Output the (X, Y) coordinate of the center of the cell containing the given text.  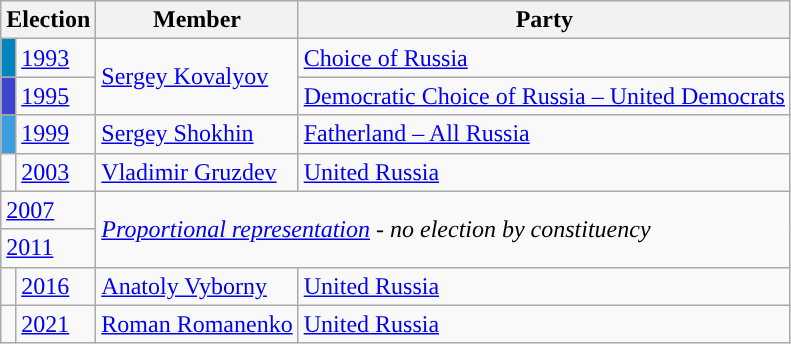
1999 (56, 134)
Choice of Russia (544, 58)
2003 (56, 172)
2007 (48, 210)
1993 (56, 58)
Roman Romanenko (197, 324)
Fatherland – All Russia (544, 134)
2021 (56, 324)
Democratic Choice of Russia – United Democrats (544, 96)
1995 (56, 96)
Sergey Kovalyov (197, 77)
Vladimir Gruzdev (197, 172)
Member (197, 20)
Proportional representation - no election by constituency (444, 229)
Anatoly Vyborny (197, 286)
Sergey Shokhin (197, 134)
2016 (56, 286)
Election (48, 20)
2011 (48, 248)
Party (544, 20)
